Determine the [X, Y] coordinate at the center of the cell enclosing the given text.  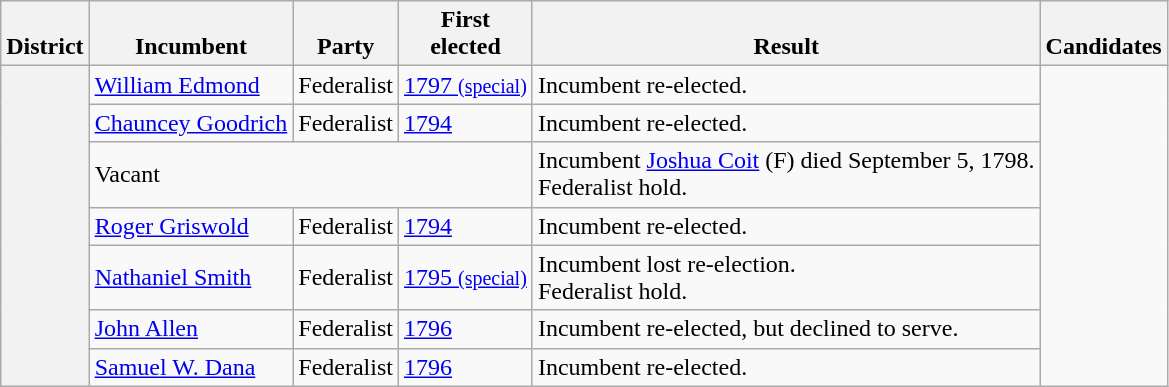
Nathaniel Smith [191, 278]
1795 (special) [465, 278]
Candidates [1104, 34]
William Edmond [191, 85]
District [45, 34]
Samuel W. Dana [191, 367]
Incumbent Joshua Coit (F) died September 5, 1798.Federalist hold. [786, 174]
Incumbent lost re-election.Federalist hold. [786, 278]
Chauncey Goodrich [191, 123]
Incumbent [191, 34]
Incumbent re-elected, but declined to serve. [786, 329]
John Allen [191, 329]
Result [786, 34]
Firstelected [465, 34]
Roger Griswold [191, 226]
Vacant [310, 174]
Party [346, 34]
1797 (special) [465, 85]
